Return (X, Y) of the center of cell containing provided text 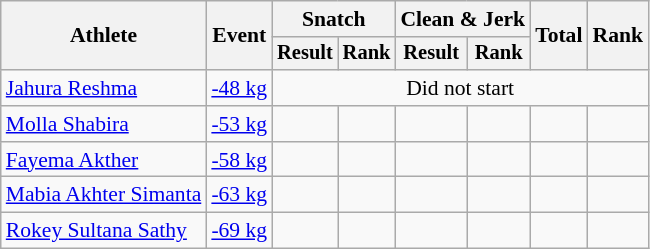
-53 kg (239, 124)
Mabia Akhter Simanta (104, 195)
-63 kg (239, 195)
Rokey Sultana Sathy (104, 231)
Clean & Jerk (462, 19)
Molla Shabira (104, 124)
-69 kg (239, 231)
Athlete (104, 36)
Jahura Reshma (104, 88)
Did not start (460, 88)
-48 kg (239, 88)
-58 kg (239, 160)
Snatch (334, 19)
Event (239, 36)
Fayema Akther (104, 160)
Total (558, 36)
